Detect which cell encompasses the target text, then output its (X, Y) center coordinate. 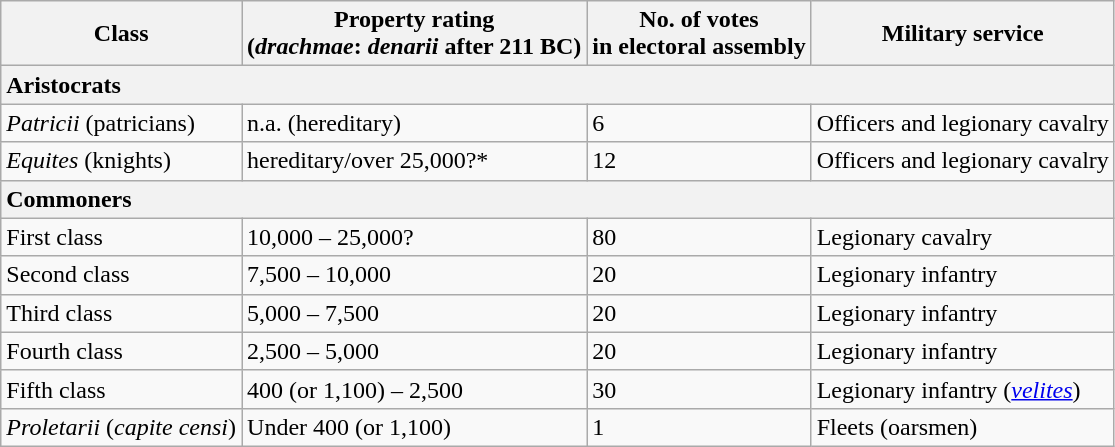
n.a. (hereditary) (414, 123)
12 (699, 161)
30 (699, 389)
Third class (122, 313)
No. of votesin electoral assembly (699, 34)
400 (or 1,100) – 2,500 (414, 389)
10,000 – 25,000? (414, 237)
Fifth class (122, 389)
Commoners (558, 199)
Military service (962, 34)
Fourth class (122, 351)
Class (122, 34)
Equites (knights) (122, 161)
Under 400 (or 1,100) (414, 427)
Property rating(drachmae: denarii after 211 BC) (414, 34)
Patricii (patricians) (122, 123)
Proletarii (capite censi) (122, 427)
Legionary cavalry (962, 237)
hereditary/over 25,000?* (414, 161)
5,000 – 7,500 (414, 313)
Second class (122, 275)
Fleets (oarsmen) (962, 427)
7,500 – 10,000 (414, 275)
Legionary infantry (velites) (962, 389)
6 (699, 123)
1 (699, 427)
Aristocrats (558, 85)
80 (699, 237)
First class (122, 237)
2,500 – 5,000 (414, 351)
